Identify which cell holds the provided text, then report its [x, y] central coordinate. 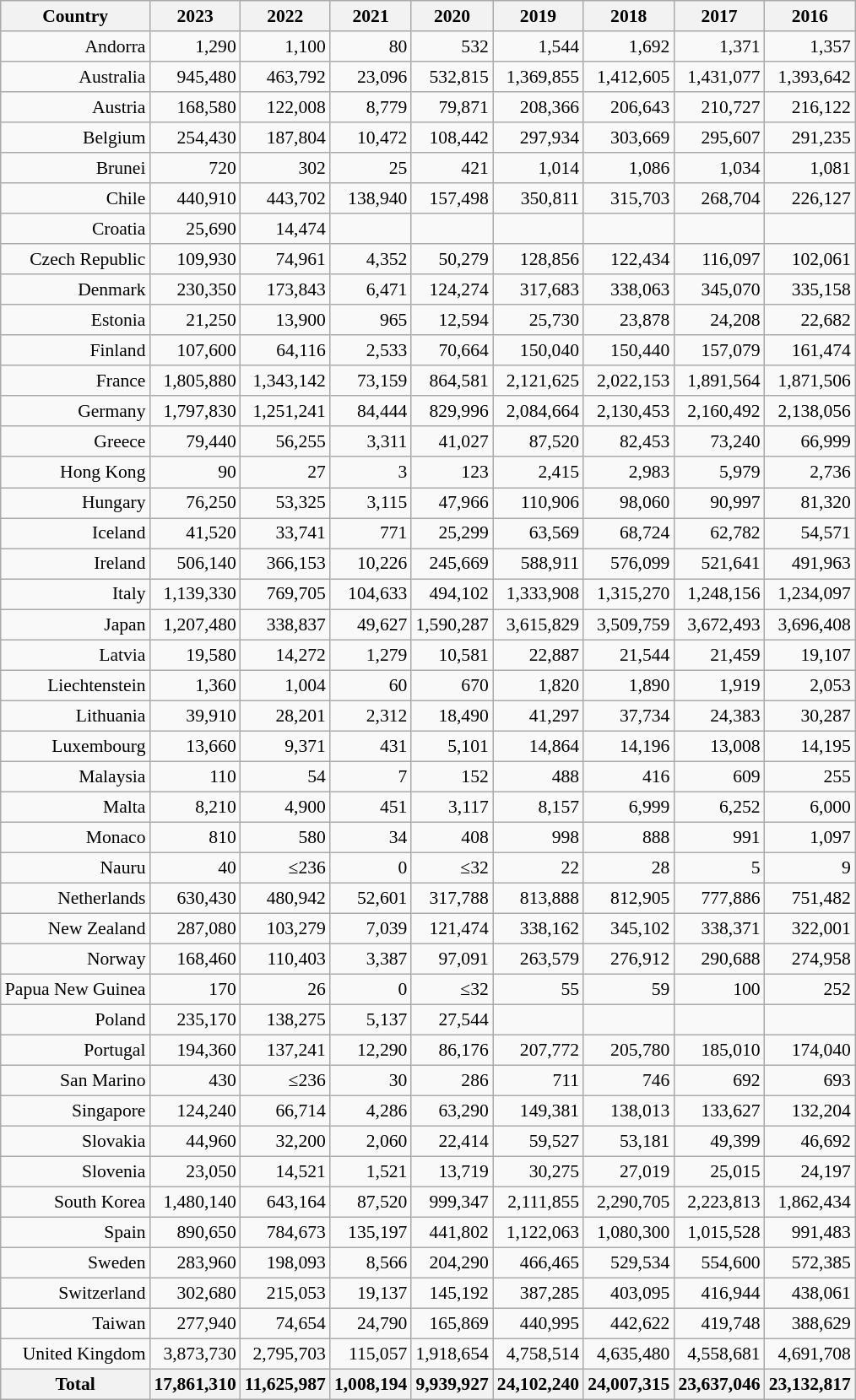
11,625,987 [285, 1385]
74,961 [285, 260]
Monaco [76, 837]
66,999 [810, 442]
Croatia [76, 229]
49,627 [371, 624]
813,888 [539, 898]
263,579 [539, 959]
215,053 [285, 1294]
30,275 [539, 1172]
388,629 [810, 1324]
6,252 [719, 807]
206,643 [628, 107]
24,007,315 [628, 1385]
Estonia [76, 321]
2,111,855 [539, 1203]
1,086 [628, 168]
Austria [76, 107]
2,022,153 [628, 381]
41,297 [539, 716]
39,910 [196, 716]
55 [539, 990]
41,520 [196, 533]
277,940 [196, 1324]
295,607 [719, 138]
1,544 [539, 46]
4,352 [371, 260]
302 [285, 168]
174,040 [810, 1051]
416 [628, 776]
588,911 [539, 564]
138,275 [285, 1020]
Iceland [76, 533]
Taiwan [76, 1324]
23,878 [628, 321]
2,130,453 [628, 412]
110 [196, 776]
829,996 [452, 412]
138,940 [371, 198]
19,580 [196, 655]
1,891,564 [719, 381]
3 [371, 473]
3,509,759 [628, 624]
440,995 [539, 1324]
South Korea [76, 1203]
2020 [452, 16]
2,138,056 [810, 412]
205,780 [628, 1051]
157,079 [719, 351]
521,641 [719, 564]
Brunei [76, 168]
74,654 [285, 1324]
13,008 [719, 746]
79,871 [452, 107]
317,788 [452, 898]
66,714 [285, 1111]
Liechtenstein [76, 685]
1,692 [628, 46]
286 [452, 1081]
81,320 [810, 503]
1,412,605 [628, 77]
480,942 [285, 898]
1,097 [810, 837]
Hungary [76, 503]
25 [371, 168]
23,637,046 [719, 1385]
338,063 [628, 290]
4,691,708 [810, 1354]
2018 [628, 16]
37,734 [628, 716]
572,385 [810, 1263]
137,241 [285, 1051]
145,192 [452, 1294]
283,960 [196, 1263]
529,534 [628, 1263]
103,279 [285, 929]
2,290,705 [628, 1203]
2,121,625 [539, 381]
185,010 [719, 1051]
2,053 [810, 685]
784,673 [285, 1233]
255 [810, 776]
630,430 [196, 898]
442,622 [628, 1324]
609 [719, 776]
4,635,480 [628, 1354]
2,736 [810, 473]
194,360 [196, 1051]
138,013 [628, 1111]
1,081 [810, 168]
431 [371, 746]
United Kingdom [76, 1354]
24,197 [810, 1172]
Czech Republic [76, 260]
416,944 [719, 1294]
10,581 [452, 655]
173,843 [285, 290]
Chile [76, 198]
14,272 [285, 655]
440,910 [196, 198]
104,633 [371, 594]
2017 [719, 16]
532,815 [452, 77]
24,383 [719, 716]
82,453 [628, 442]
235,170 [196, 1020]
338,371 [719, 929]
San Marino [76, 1081]
1,139,330 [196, 594]
230,350 [196, 290]
1,080,300 [628, 1233]
1,122,063 [539, 1233]
Lithuania [76, 716]
965 [371, 321]
22 [539, 868]
864,581 [452, 381]
44,960 [196, 1142]
73,240 [719, 442]
63,569 [539, 533]
116,097 [719, 260]
315,703 [628, 198]
98,060 [628, 503]
Finland [76, 351]
441,802 [452, 1233]
Germany [76, 412]
Portugal [76, 1051]
488 [539, 776]
1,590,287 [452, 624]
208,366 [539, 107]
187,804 [285, 138]
443,702 [285, 198]
2,084,664 [539, 412]
207,772 [539, 1051]
Malaysia [76, 776]
254,430 [196, 138]
25,730 [539, 321]
53,325 [285, 503]
30,287 [810, 716]
90,997 [719, 503]
1,207,480 [196, 624]
33,741 [285, 533]
24,208 [719, 321]
345,070 [719, 290]
1,004 [285, 685]
226,127 [810, 198]
70,664 [452, 351]
Singapore [76, 1111]
Netherlands [76, 898]
3,615,829 [539, 624]
692 [719, 1081]
Andorra [76, 46]
711 [539, 1081]
4,558,681 [719, 1354]
53,181 [628, 1142]
421 [452, 168]
998 [539, 837]
Hong Kong [76, 473]
1,393,642 [810, 77]
12,594 [452, 321]
18,490 [452, 716]
40 [196, 868]
322,001 [810, 929]
366,153 [285, 564]
532 [452, 46]
23,050 [196, 1172]
9,939,927 [452, 1385]
10,226 [371, 564]
4,758,514 [539, 1354]
128,856 [539, 260]
168,580 [196, 107]
124,240 [196, 1111]
84,444 [371, 412]
32,200 [285, 1142]
2,983 [628, 473]
149,381 [539, 1111]
5,137 [371, 1020]
123 [452, 473]
New Zealand [76, 929]
165,869 [452, 1324]
438,061 [810, 1294]
3,115 [371, 503]
14,864 [539, 746]
268,704 [719, 198]
204,290 [452, 1263]
133,627 [719, 1111]
Nauru [76, 868]
41,027 [452, 442]
297,934 [539, 138]
2,533 [371, 351]
122,434 [628, 260]
76,250 [196, 503]
124,274 [452, 290]
245,669 [452, 564]
25,015 [719, 1172]
Latvia [76, 655]
2023 [196, 16]
France [76, 381]
338,162 [539, 929]
1,015,528 [719, 1233]
Luxembourg [76, 746]
3,387 [371, 959]
751,482 [810, 898]
Denmark [76, 290]
252 [810, 990]
287,080 [196, 929]
62,782 [719, 533]
1,014 [539, 168]
23,132,817 [810, 1385]
34 [371, 837]
115,057 [371, 1354]
350,811 [539, 198]
60 [371, 685]
1,918,654 [452, 1354]
49,399 [719, 1142]
28,201 [285, 716]
4,900 [285, 807]
554,600 [719, 1263]
2022 [285, 16]
1,862,434 [810, 1203]
6,999 [628, 807]
1,315,270 [628, 594]
5,101 [452, 746]
216,122 [810, 107]
2021 [371, 16]
580 [285, 837]
157,498 [452, 198]
2,060 [371, 1142]
1,234,097 [810, 594]
Spain [76, 1233]
27 [285, 473]
109,930 [196, 260]
26 [285, 990]
21,459 [719, 655]
274,958 [810, 959]
12,290 [371, 1051]
693 [810, 1081]
3,672,493 [719, 624]
50,279 [452, 260]
10,472 [371, 138]
8,566 [371, 1263]
463,792 [285, 77]
19,107 [810, 655]
338,837 [285, 624]
Switzerland [76, 1294]
387,285 [539, 1294]
132,204 [810, 1111]
1,371 [719, 46]
1,008,194 [371, 1385]
9 [810, 868]
6,471 [371, 290]
6,000 [810, 807]
1,100 [285, 46]
1,805,880 [196, 381]
3,117 [452, 807]
168,460 [196, 959]
Italy [76, 594]
90 [196, 473]
23,096 [371, 77]
135,197 [371, 1233]
491,963 [810, 564]
86,176 [452, 1051]
152 [452, 776]
46,692 [810, 1142]
1,797,830 [196, 412]
13,719 [452, 1172]
1,251,241 [285, 412]
506,140 [196, 564]
13,900 [285, 321]
890,650 [196, 1233]
121,474 [452, 929]
1,431,077 [719, 77]
3,873,730 [196, 1354]
8,157 [539, 807]
8,210 [196, 807]
14,474 [285, 229]
290,688 [719, 959]
810 [196, 837]
24,790 [371, 1324]
451 [371, 807]
Belgium [76, 138]
80 [371, 46]
812,905 [628, 898]
643,164 [285, 1203]
991 [719, 837]
150,040 [539, 351]
1,034 [719, 168]
Slovakia [76, 1142]
14,195 [810, 746]
1,343,142 [285, 381]
670 [452, 685]
1,248,156 [719, 594]
1,333,908 [539, 594]
Country [76, 16]
2,795,703 [285, 1354]
54 [285, 776]
494,102 [452, 594]
1,290 [196, 46]
Papua New Guinea [76, 990]
430 [196, 1081]
22,414 [452, 1142]
24,102,240 [539, 1385]
110,906 [539, 503]
746 [628, 1081]
27,544 [452, 1020]
Total [76, 1385]
335,158 [810, 290]
79,440 [196, 442]
3,696,408 [810, 624]
21,544 [628, 655]
1,871,506 [810, 381]
2,223,813 [719, 1203]
888 [628, 837]
1,369,855 [539, 77]
Malta [76, 807]
68,724 [628, 533]
Poland [76, 1020]
2,312 [371, 716]
59 [628, 990]
198,093 [285, 1263]
56,255 [285, 442]
22,887 [539, 655]
170 [196, 990]
13,660 [196, 746]
5,979 [719, 473]
403,095 [628, 1294]
317,683 [539, 290]
345,102 [628, 929]
17,861,310 [196, 1385]
2,160,492 [719, 412]
25,299 [452, 533]
1,357 [810, 46]
150,440 [628, 351]
7 [371, 776]
100 [719, 990]
771 [371, 533]
108,442 [452, 138]
161,474 [810, 351]
945,480 [196, 77]
97,091 [452, 959]
276,912 [628, 959]
28 [628, 868]
Greece [76, 442]
1,279 [371, 655]
Japan [76, 624]
3,311 [371, 442]
59,527 [539, 1142]
291,235 [810, 138]
1,360 [196, 685]
4,286 [371, 1111]
2,415 [539, 473]
991,483 [810, 1233]
Ireland [76, 564]
720 [196, 168]
30 [371, 1081]
73,159 [371, 381]
576,099 [628, 564]
102,061 [810, 260]
777,886 [719, 898]
107,600 [196, 351]
302,680 [196, 1294]
210,727 [719, 107]
19,137 [371, 1294]
1,890 [628, 685]
Norway [76, 959]
52,601 [371, 898]
25,690 [196, 229]
Australia [76, 77]
7,039 [371, 929]
21,250 [196, 321]
54,571 [810, 533]
14,196 [628, 746]
8,779 [371, 107]
Sweden [76, 1263]
1,919 [719, 685]
9,371 [285, 746]
1,521 [371, 1172]
2016 [810, 16]
27,019 [628, 1172]
14,521 [285, 1172]
408 [452, 837]
Slovenia [76, 1172]
769,705 [285, 594]
47,966 [452, 503]
1,480,140 [196, 1203]
5 [719, 868]
2019 [539, 16]
466,465 [539, 1263]
22,682 [810, 321]
64,116 [285, 351]
63,290 [452, 1111]
999,347 [452, 1203]
303,669 [628, 138]
1,820 [539, 685]
122,008 [285, 107]
110,403 [285, 959]
419,748 [719, 1324]
